Provide the (x, y) coordinate of the cell's center where the given text is located.  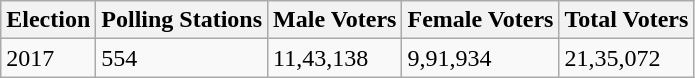
Total Voters (626, 20)
Female Voters (480, 20)
21,35,072 (626, 58)
Male Voters (335, 20)
2017 (48, 58)
Election (48, 20)
11,43,138 (335, 58)
554 (182, 58)
9,91,934 (480, 58)
Polling Stations (182, 20)
